For the text-containing cell, return its midpoint in (x, y) coordinate format. 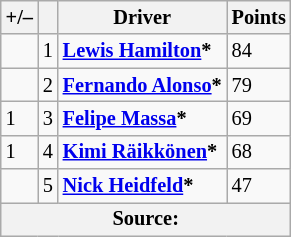
84 (259, 51)
68 (259, 152)
2 (48, 85)
3 (48, 118)
Felipe Massa* (142, 118)
47 (259, 186)
+/– (20, 17)
Source: (146, 219)
Points (259, 17)
69 (259, 118)
4 (48, 152)
Nick Heidfeld* (142, 186)
Lewis Hamilton* (142, 51)
79 (259, 85)
Fernando Alonso* (142, 85)
5 (48, 186)
Driver (142, 17)
Kimi Räikkönen* (142, 152)
